Scan for the cell matching the given text and deliver its [x, y] coordinate at center. 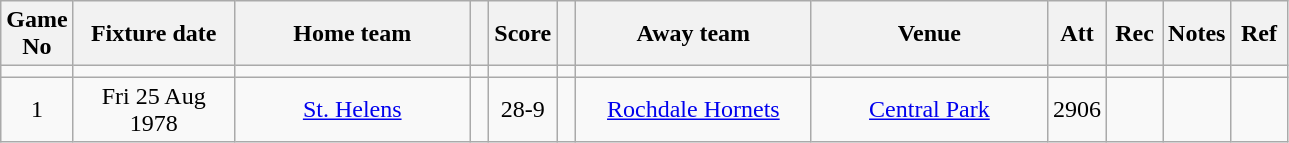
28-9 [523, 110]
Rochdale Hornets [693, 110]
Ref [1259, 34]
2906 [1076, 110]
St. Helens [352, 110]
Away team [693, 34]
Notes [1197, 34]
Central Park [929, 110]
Game No [37, 34]
Att [1076, 34]
Fri 25 Aug 1978 [154, 110]
Venue [929, 34]
Home team [352, 34]
Score [523, 34]
Fixture date [154, 34]
Rec [1135, 34]
1 [37, 110]
